Return [x, y] of the center of cell containing provided text 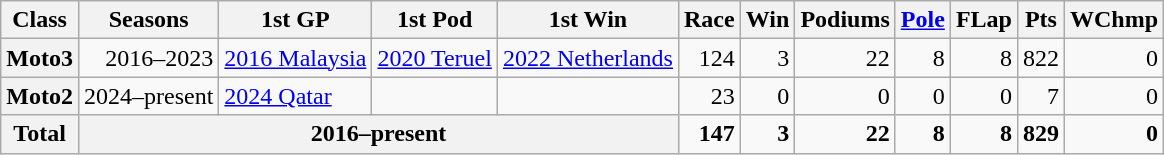
Win [768, 20]
2016 Malaysia [296, 58]
Class [40, 20]
2016–2023 [148, 58]
7 [1040, 96]
829 [1040, 134]
Race [709, 20]
2020 Teruel [435, 58]
FLap [984, 20]
1st GP [296, 20]
2016–present [378, 134]
Pts [1040, 20]
147 [709, 134]
822 [1040, 58]
23 [709, 96]
Seasons [148, 20]
1st Pod [435, 20]
1st Win [588, 20]
Total [40, 134]
124 [709, 58]
2024–present [148, 96]
2024 Qatar [296, 96]
Podiums [845, 20]
Moto3 [40, 58]
Moto2 [40, 96]
Pole [922, 20]
2022 Netherlands [588, 58]
WChmp [1114, 20]
